Scan for the cell matching the given text and deliver its [X, Y] coordinate at center. 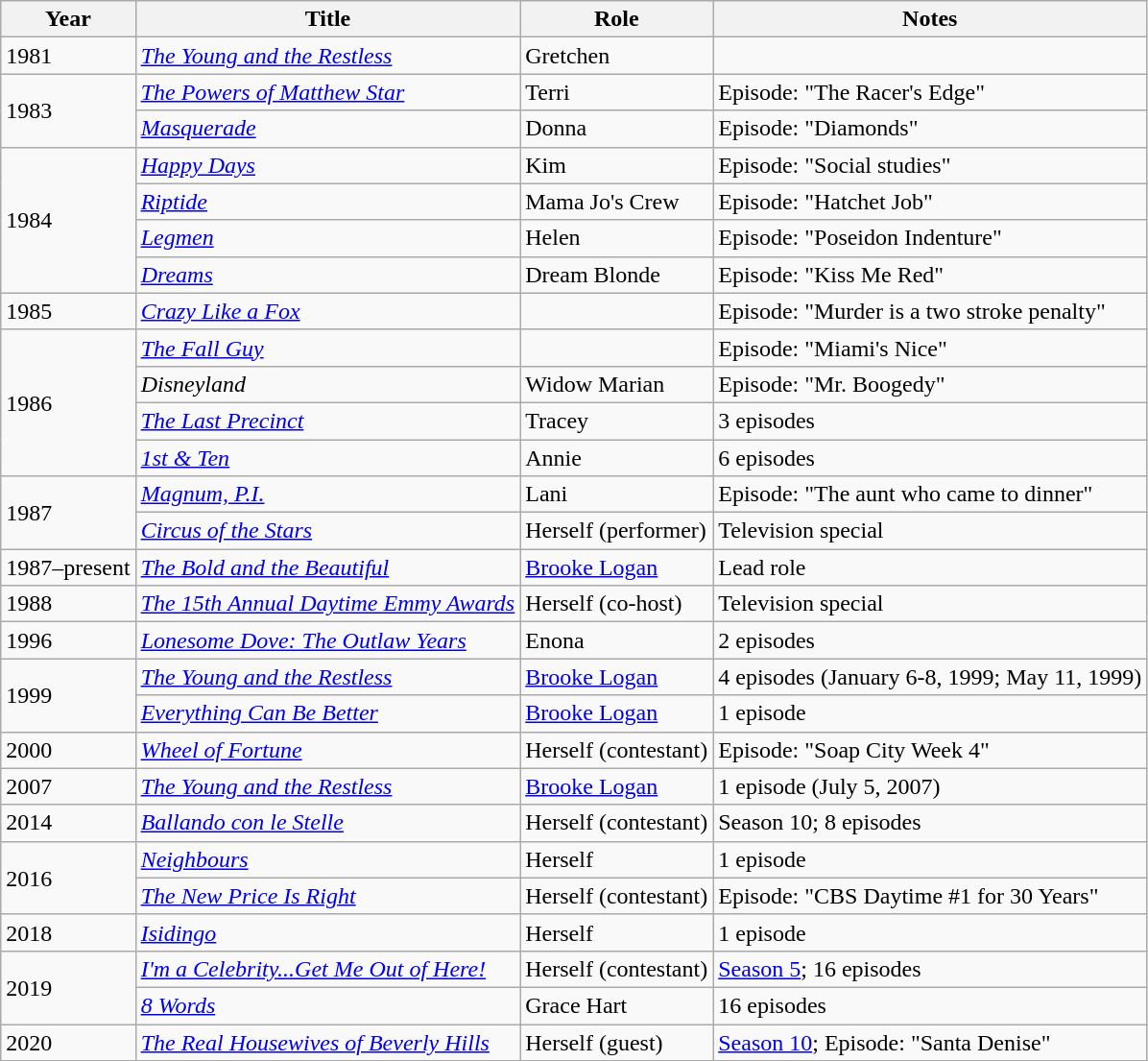
The Fall Guy [328, 348]
1981 [68, 56]
Herself (co-host) [616, 604]
Episode: "Social studies" [930, 165]
Season 5; 16 episodes [930, 969]
Episode: "Poseidon Indenture" [930, 238]
Episode: "The Racer's Edge" [930, 92]
16 episodes [930, 1005]
1986 [68, 402]
Episode: "Diamonds" [930, 129]
Happy Days [328, 165]
1984 [68, 220]
Wheel of Fortune [328, 750]
Herself (guest) [616, 1042]
Crazy Like a Fox [328, 311]
The 15th Annual Daytime Emmy Awards [328, 604]
Terri [616, 92]
3 episodes [930, 421]
Isidingo [328, 932]
1983 [68, 110]
Gretchen [616, 56]
1985 [68, 311]
Annie [616, 458]
The Last Precinct [328, 421]
Episode: "The aunt who came to dinner" [930, 494]
Legmen [328, 238]
The Real Housewives of Beverly Hills [328, 1042]
Lead role [930, 567]
Tracey [616, 421]
Season 10; Episode: "Santa Denise" [930, 1042]
Episode: "Kiss Me Red" [930, 275]
1987–present [68, 567]
1 episode (July 5, 2007) [930, 786]
1988 [68, 604]
Episode: "Hatchet Job" [930, 202]
The Powers of Matthew Star [328, 92]
Kim [616, 165]
Magnum, P.I. [328, 494]
2007 [68, 786]
2000 [68, 750]
Dream Blonde [616, 275]
Mama Jo's Crew [616, 202]
Role [616, 19]
Episode: "Mr. Boogedy" [930, 384]
Dreams [328, 275]
Grace Hart [616, 1005]
Everything Can Be Better [328, 713]
The Bold and the Beautiful [328, 567]
2018 [68, 932]
2014 [68, 823]
2019 [68, 987]
Widow Marian [616, 384]
4 episodes (January 6-8, 1999; May 11, 1999) [930, 677]
6 episodes [930, 458]
8 Words [328, 1005]
Season 10; 8 episodes [930, 823]
Herself (performer) [616, 531]
Enona [616, 640]
Episode: "CBS Daytime #1 for 30 Years" [930, 896]
2020 [68, 1042]
Year [68, 19]
Episode: "Soap City Week 4" [930, 750]
2016 [68, 878]
Lonesome Dove: The Outlaw Years [328, 640]
Riptide [328, 202]
Notes [930, 19]
Circus of the Stars [328, 531]
1999 [68, 695]
1987 [68, 513]
2 episodes [930, 640]
Helen [616, 238]
Donna [616, 129]
1st & Ten [328, 458]
I'm a Celebrity...Get Me Out of Here! [328, 969]
Episode: "Murder is a two stroke penalty" [930, 311]
Episode: "Miami's Nice" [930, 348]
Masquerade [328, 129]
Title [328, 19]
The New Price Is Right [328, 896]
1996 [68, 640]
Lani [616, 494]
Disneyland [328, 384]
Ballando con le Stelle [328, 823]
Neighbours [328, 859]
